Determine the (X, Y) coordinate at the center of the cell enclosing the given text.  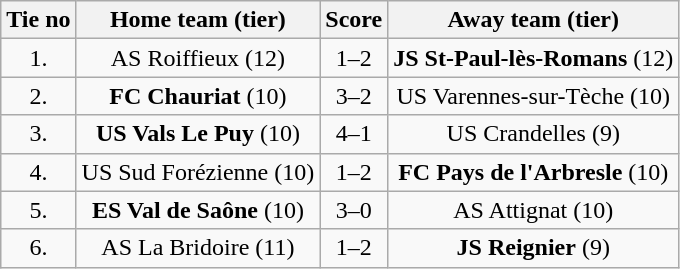
4. (38, 172)
6. (38, 248)
5. (38, 210)
3. (38, 134)
1. (38, 58)
Tie no (38, 20)
US Varennes-sur-Tèche (10) (534, 96)
US Vals Le Puy (10) (198, 134)
Away team (tier) (534, 20)
JS Reignier (9) (534, 248)
US Sud Forézienne (10) (198, 172)
4–1 (354, 134)
FC Chauriat (10) (198, 96)
3–0 (354, 210)
AS La Bridoire (11) (198, 248)
US Crandelles (9) (534, 134)
2. (38, 96)
ES Val de Saône (10) (198, 210)
Score (354, 20)
AS Attignat (10) (534, 210)
FC Pays de l'Arbresle (10) (534, 172)
3–2 (354, 96)
Home team (tier) (198, 20)
AS Roiffieux (12) (198, 58)
JS St-Paul-lès-Romans (12) (534, 58)
